Output the (X, Y) coordinate of the center of the cell containing the given text.  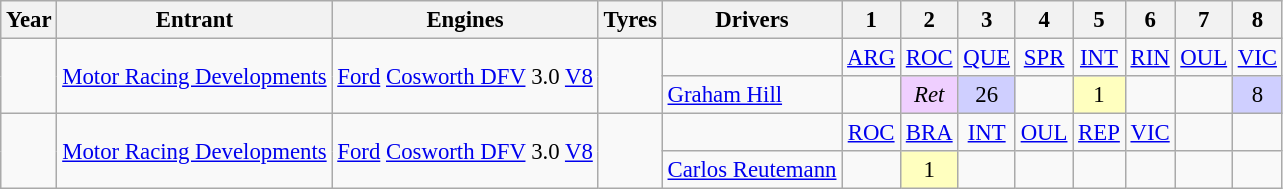
2 (928, 20)
5 (1099, 20)
Drivers (752, 20)
7 (1204, 20)
RIN (1150, 58)
Ret (928, 95)
BRA (928, 133)
Graham Hill (752, 95)
QUE (986, 58)
SPR (1044, 58)
4 (1044, 20)
Entrant (194, 20)
Engines (465, 20)
Carlos Reutemann (752, 170)
ARG (872, 58)
3 (986, 20)
Year (29, 20)
REP (1099, 133)
6 (1150, 20)
Tyres (630, 20)
26 (986, 95)
